Search for the cell housing the specified text and yield its [X, Y] center coordinate. 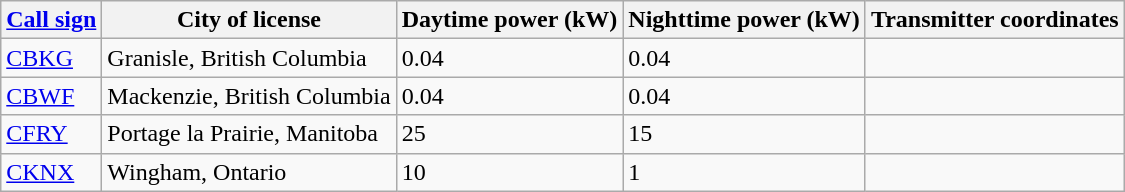
Daytime power (kW) [510, 20]
CKNX [52, 172]
Wingham, Ontario [249, 172]
10 [510, 172]
Mackenzie, British Columbia [249, 96]
1 [744, 172]
15 [744, 134]
CBKG [52, 58]
CFRY [52, 134]
Portage la Prairie, Manitoba [249, 134]
25 [510, 134]
CBWF [52, 96]
Call sign [52, 20]
Granisle, British Columbia [249, 58]
Nighttime power (kW) [744, 20]
City of license [249, 20]
Transmitter coordinates [994, 20]
